Capture the cell that displays the provided text and extract its [X, Y] central coordinate. 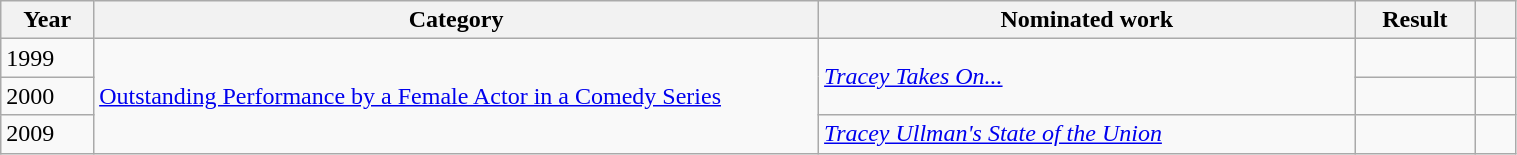
Year [48, 20]
2009 [48, 134]
Outstanding Performance by a Female Actor in a Comedy Series [456, 96]
2000 [48, 96]
Result [1415, 20]
1999 [48, 58]
Tracey Takes On... [1087, 77]
Tracey Ullman's State of the Union [1087, 134]
Nominated work [1087, 20]
Category [456, 20]
